Search for the cell housing the specified text and yield its (x, y) center coordinate. 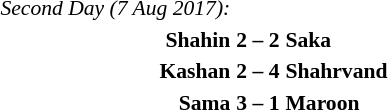
2 – 2 (258, 40)
2 – 4 (258, 71)
